For the text-containing cell, return its midpoint in [x, y] coordinate format. 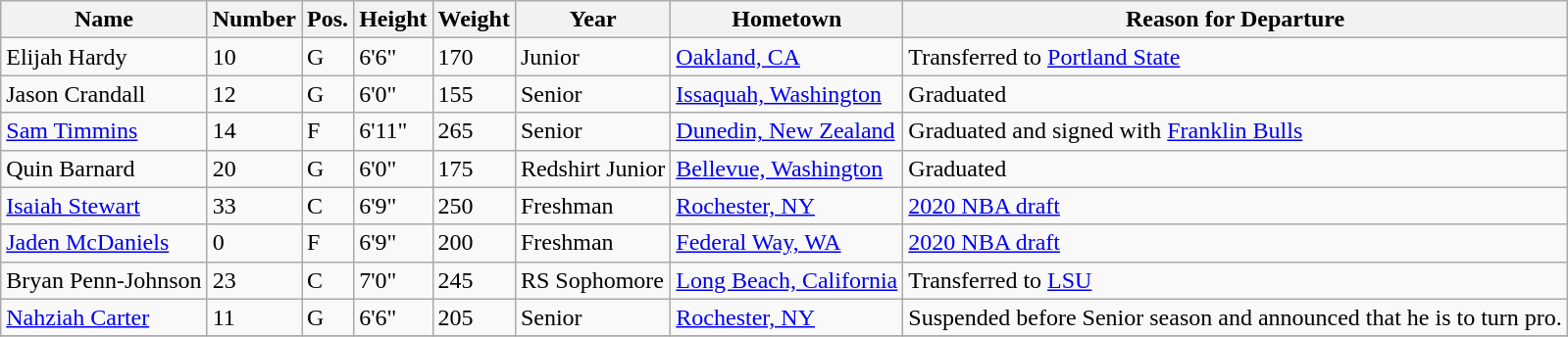
Reason for Departure [1236, 20]
Number [254, 20]
Bellevue, Washington [786, 168]
7'0" [393, 280]
Isaiah Stewart [104, 206]
250 [474, 206]
Long Beach, California [786, 280]
Weight [474, 20]
Jason Crandall [104, 94]
Year [592, 20]
Nahziah Carter [104, 317]
155 [474, 94]
265 [474, 131]
175 [474, 168]
Elijah Hardy [104, 57]
Redshirt Junior [592, 168]
245 [474, 280]
Sam Timmins [104, 131]
6'11" [393, 131]
0 [254, 243]
Jaden McDaniels [104, 243]
Pos. [328, 20]
23 [254, 280]
Junior [592, 57]
170 [474, 57]
20 [254, 168]
Graduated and signed with Franklin Bulls [1236, 131]
Transferred to Portland State [1236, 57]
Dunedin, New Zealand [786, 131]
200 [474, 243]
10 [254, 57]
Federal Way, WA [786, 243]
Bryan Penn-Johnson [104, 280]
Name [104, 20]
Height [393, 20]
Hometown [786, 20]
RS Sophomore [592, 280]
205 [474, 317]
33 [254, 206]
14 [254, 131]
Quin Barnard [104, 168]
Transferred to LSU [1236, 280]
Oakland, CA [786, 57]
12 [254, 94]
11 [254, 317]
Suspended before Senior season and announced that he is to turn pro. [1236, 317]
Issaquah, Washington [786, 94]
